For the text-containing cell, return its midpoint in [X, Y] coordinate format. 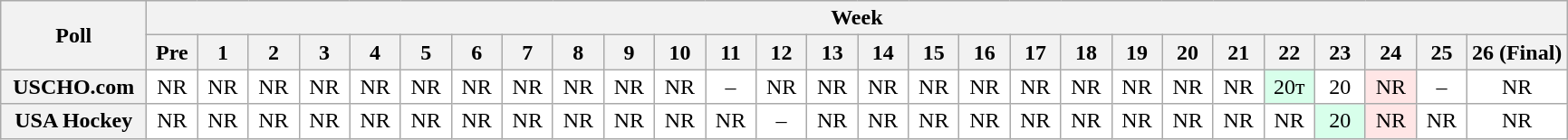
23 [1340, 52]
6 [476, 52]
24 [1390, 52]
7 [527, 52]
14 [883, 52]
10 [679, 52]
25 [1441, 52]
Pre [172, 52]
1 [223, 52]
12 [782, 52]
2 [274, 52]
15 [934, 52]
Week [857, 18]
9 [629, 52]
26 (Final) [1516, 52]
4 [375, 52]
5 [426, 52]
19 [1137, 52]
11 [730, 52]
3 [324, 52]
16 [985, 52]
21 [1238, 52]
USCHO.com [74, 87]
18 [1086, 52]
17 [1035, 52]
22 [1289, 52]
USA Hockey [74, 121]
8 [578, 52]
Poll [74, 35]
13 [832, 52]
20т [1289, 87]
